For the text-containing cell, return its midpoint in (x, y) coordinate format. 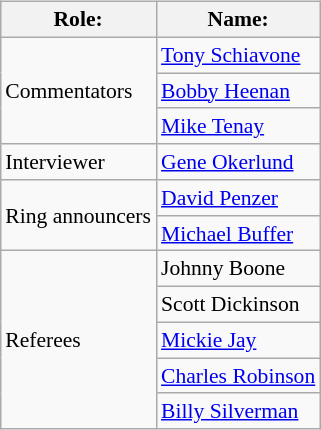
Charles Robinson (238, 376)
Billy Silverman (238, 411)
Tony Schiavone (238, 55)
Mike Tenay (238, 126)
Interviewer (78, 162)
Name: (238, 20)
Commentators (78, 90)
Referees (78, 340)
Mickie Jay (238, 340)
Gene Okerlund (238, 162)
Ring announcers (78, 216)
David Penzer (238, 198)
Johnny Boone (238, 269)
Role: (78, 20)
Scott Dickinson (238, 305)
Bobby Heenan (238, 91)
Michael Buffer (238, 233)
